Provide the (X, Y) coordinate of the cell's center where the given text is located.  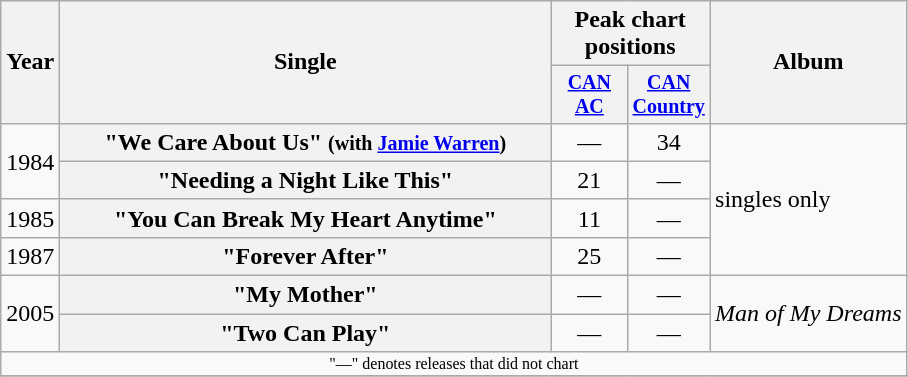
1987 (30, 256)
"You Can Break My Heart Anytime" (306, 218)
25 (590, 256)
"Two Can Play" (306, 333)
2005 (30, 314)
11 (590, 218)
Single (306, 62)
"My Mother" (306, 295)
1984 (30, 161)
Peak chartpositions (630, 34)
Year (30, 62)
"We Care About Us" (with Jamie Warren) (306, 142)
34 (669, 142)
"—" denotes releases that did not chart (454, 364)
"Forever After" (306, 256)
21 (590, 180)
Album (808, 62)
1985 (30, 218)
Man of My Dreams (808, 314)
CAN Country (669, 94)
CAN AC (590, 94)
"Needing a Night Like This" (306, 180)
singles only (808, 199)
